Identify which cell holds the provided text, then report its [x, y] central coordinate. 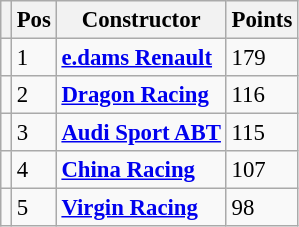
98 [262, 208]
2 [34, 95]
Points [262, 20]
5 [34, 208]
Audi Sport ABT [141, 133]
China Racing [141, 170]
Virgin Racing [141, 208]
1 [34, 58]
107 [262, 170]
3 [34, 133]
4 [34, 170]
Dragon Racing [141, 95]
Constructor [141, 20]
115 [262, 133]
179 [262, 58]
e.dams Renault [141, 58]
Pos [34, 20]
116 [262, 95]
